Identify which cell holds the provided text, then report its (X, Y) central coordinate. 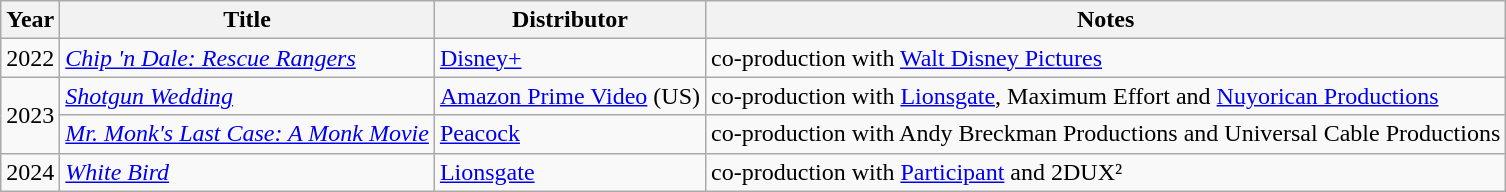
Chip 'n Dale: Rescue Rangers (248, 58)
Year (30, 20)
2024 (30, 172)
Mr. Monk's Last Case: A Monk Movie (248, 134)
Peacock (570, 134)
Notes (1106, 20)
Lionsgate (570, 172)
co-production with Lionsgate, Maximum Effort and Nuyorican Productions (1106, 96)
Amazon Prime Video (US) (570, 96)
2023 (30, 115)
2022 (30, 58)
Title (248, 20)
Distributor (570, 20)
co-production with Participant and 2DUX² (1106, 172)
Disney+ (570, 58)
White Bird (248, 172)
co-production with Andy Breckman Productions and Universal Cable Productions (1106, 134)
co-production with Walt Disney Pictures (1106, 58)
Shotgun Wedding (248, 96)
